From the cell containing the given text, extract its center point as [X, Y] coordinate. 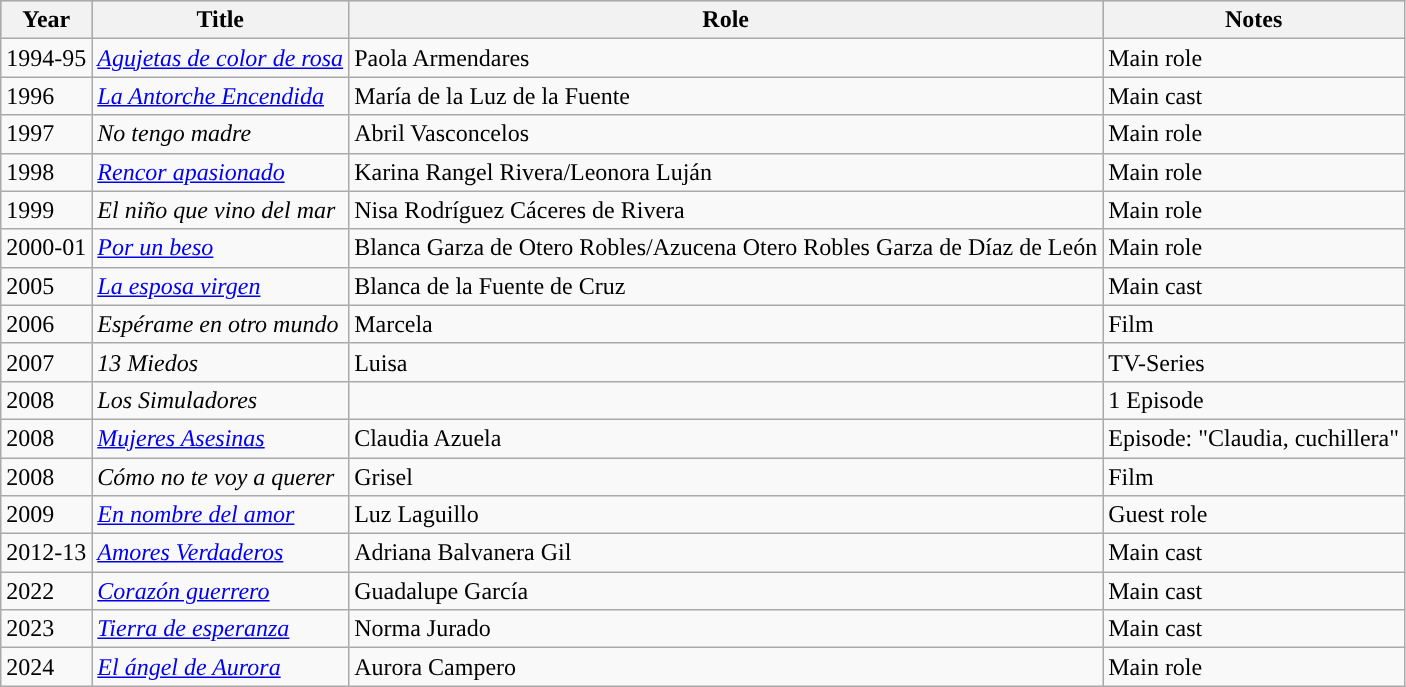
Title [220, 20]
1 Episode [1254, 400]
Abril Vasconcelos [726, 134]
Year [46, 20]
Luz Laguillo [726, 515]
En nombre del amor [220, 515]
2023 [46, 629]
Tierra de esperanza [220, 629]
Amores Verdaderos [220, 553]
Los Simuladores [220, 400]
2024 [46, 667]
María de la Luz de la Fuente [726, 96]
13 Miedos [220, 362]
2012-13 [46, 553]
2005 [46, 286]
La Antorche Encendida [220, 96]
Cómo no te voy a querer [220, 477]
Norma Jurado [726, 629]
Luisa [726, 362]
2022 [46, 591]
2009 [46, 515]
La esposa virgen [220, 286]
1999 [46, 210]
1998 [46, 172]
Blanca Garza de Otero Robles/Azucena Otero Robles Garza de Díaz de León [726, 248]
TV-Series [1254, 362]
2006 [46, 324]
Notes [1254, 20]
2000-01 [46, 248]
Aurora Campero [726, 667]
Por un beso [220, 248]
1997 [46, 134]
Agujetas de color de rosa [220, 58]
1994-95 [46, 58]
No tengo madre [220, 134]
Role [726, 20]
2007 [46, 362]
Episode: "Claudia, cuchillera" [1254, 438]
El niño que vino del mar [220, 210]
Nisa Rodríguez Cáceres de Rivera [726, 210]
Corazón guerrero [220, 591]
Karina Rangel Rivera/Leonora Luján [726, 172]
Paola Armendares [726, 58]
Mujeres Asesinas [220, 438]
Blanca de la Fuente de Cruz [726, 286]
Marcela [726, 324]
1996 [46, 96]
Grisel [726, 477]
Guadalupe García [726, 591]
Guest role [1254, 515]
Adriana Balvanera Gil [726, 553]
Espérame en otro mundo [220, 324]
Rencor apasionado [220, 172]
Claudia Azuela [726, 438]
El ángel de Aurora [220, 667]
